Return [X, Y] of the center of cell containing provided text 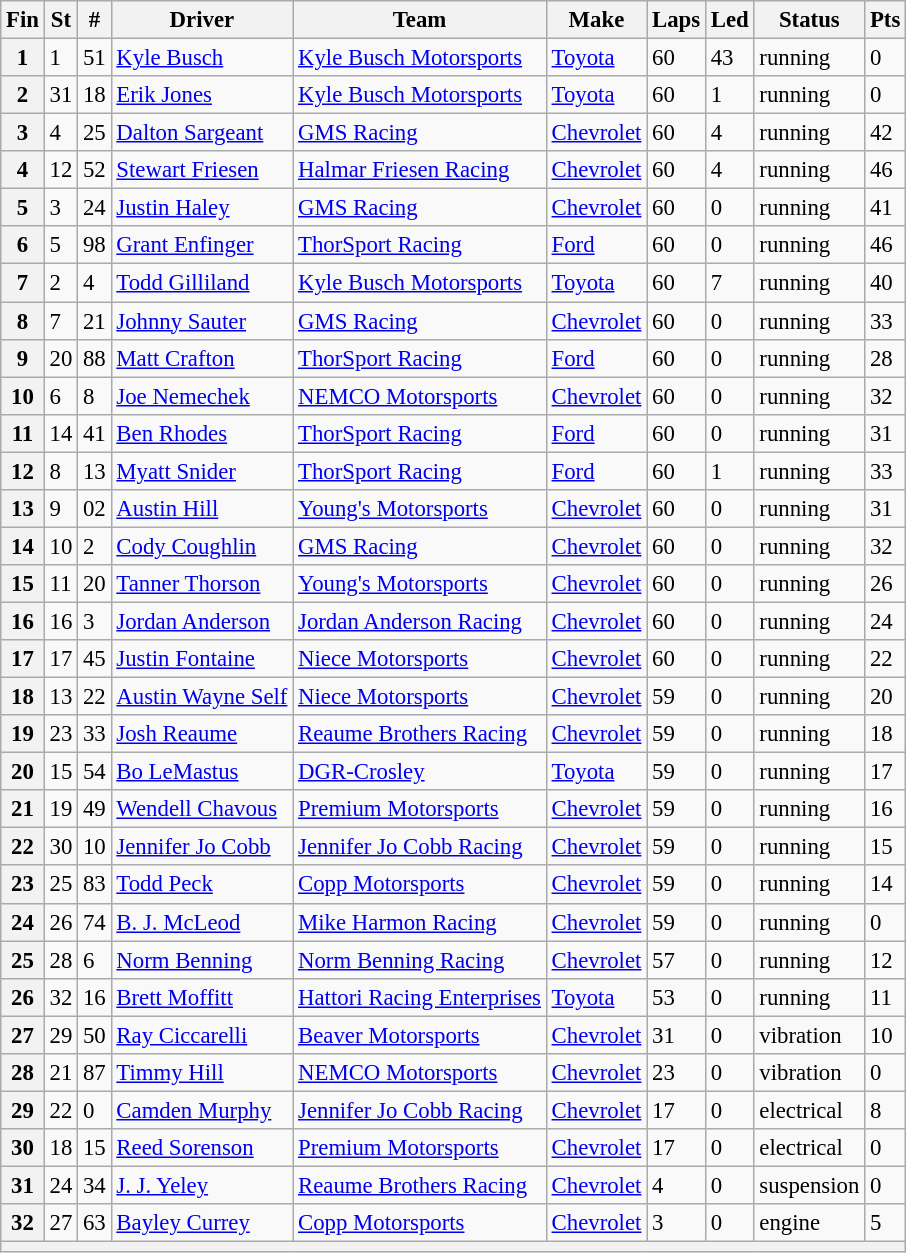
Ben Rhodes [202, 433]
43 [730, 58]
suspension [810, 1185]
Make [596, 20]
Austin Hill [202, 509]
Team [420, 20]
Bo LeMastus [202, 772]
Johnny Sauter [202, 321]
Brett Moffitt [202, 997]
Justin Fontaine [202, 659]
45 [94, 659]
63 [94, 1223]
Laps [676, 20]
Justin Haley [202, 208]
52 [94, 170]
Status [810, 20]
Pts [886, 20]
Tanner Thorson [202, 584]
Norm Benning Racing [420, 960]
Kyle Busch [202, 58]
87 [94, 1073]
51 [94, 58]
Jordan Anderson Racing [420, 621]
49 [94, 809]
Hattori Racing Enterprises [420, 997]
Camden Murphy [202, 1110]
Reed Sorenson [202, 1148]
Mike Harmon Racing [420, 922]
Jordan Anderson [202, 621]
St [60, 20]
Norm Benning [202, 960]
J. J. Yeley [202, 1185]
Cody Coughlin [202, 546]
54 [94, 772]
83 [94, 885]
Matt Crafton [202, 358]
Driver [202, 20]
98 [94, 245]
Ray Ciccarelli [202, 1035]
50 [94, 1035]
Joe Nemechek [202, 396]
Wendell Chavous [202, 809]
74 [94, 922]
Fin [23, 20]
# [94, 20]
42 [886, 133]
Erik Jones [202, 95]
Todd Gilliland [202, 283]
02 [94, 509]
57 [676, 960]
40 [886, 283]
Bayley Currey [202, 1223]
engine [810, 1223]
Dalton Sargeant [202, 133]
Todd Peck [202, 885]
Austin Wayne Self [202, 697]
Josh Reaume [202, 734]
Halmar Friesen Racing [420, 170]
B. J. McLeod [202, 922]
Grant Enfinger [202, 245]
Timmy Hill [202, 1073]
88 [94, 358]
Jennifer Jo Cobb [202, 847]
Beaver Motorsports [420, 1035]
53 [676, 997]
34 [94, 1185]
DGR-Crosley [420, 772]
Stewart Friesen [202, 170]
Myatt Snider [202, 471]
Led [730, 20]
